Output the [X, Y] coordinate of the center of the cell containing the given text.  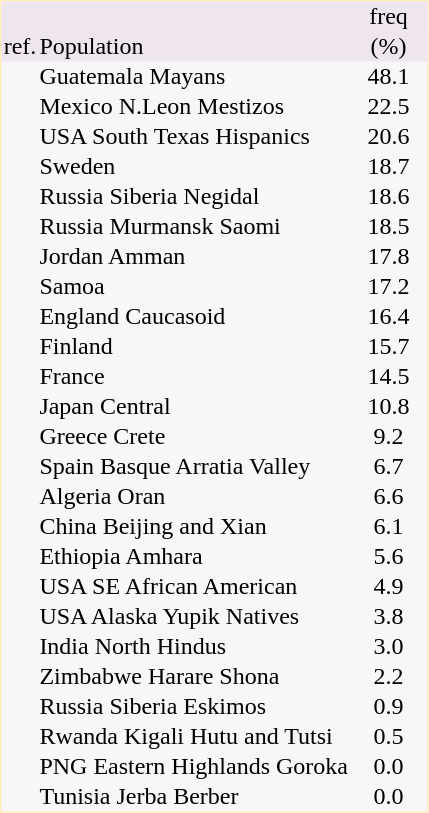
17.2 [389, 287]
freq [389, 17]
Russia Siberia Negidal [194, 197]
(%) [389, 47]
Ethiopia Amhara [194, 557]
48.1 [389, 77]
Greece Crete [194, 437]
USA SE African American [194, 587]
6.6 [389, 497]
Finland [194, 347]
Population [194, 47]
Sweden [194, 167]
Tunisia Jerba Berber [194, 797]
Zimbabwe Harare Shona [194, 677]
Russia Murmansk Saomi [194, 227]
3.8 [389, 617]
Jordan Amman [194, 257]
22.5 [389, 107]
16.4 [389, 317]
Russia Siberia Eskimos [194, 707]
Algeria Oran [194, 497]
5.6 [389, 557]
3.0 [389, 647]
18.6 [389, 197]
ref. [20, 47]
17.8 [389, 257]
18.7 [389, 167]
6.1 [389, 527]
4.9 [389, 587]
18.5 [389, 227]
Mexico N.Leon Mestizos [194, 107]
Samoa [194, 287]
Japan Central [194, 407]
14.5 [389, 377]
10.8 [389, 407]
2.2 [389, 677]
China Beijing and Xian [194, 527]
USA Alaska Yupik Natives [194, 617]
15.7 [389, 347]
Spain Basque Arratia Valley [194, 467]
9.2 [389, 437]
PNG Eastern Highlands Goroka [194, 767]
Rwanda Kigali Hutu and Tutsi [194, 737]
Guatemala Mayans [194, 77]
6.7 [389, 467]
20.6 [389, 137]
USA South Texas Hispanics [194, 137]
England Caucasoid [194, 317]
France [194, 377]
0.9 [389, 707]
0.5 [389, 737]
India North Hindus [194, 647]
